Scan for the cell matching the given text and deliver its [X, Y] coordinate at center. 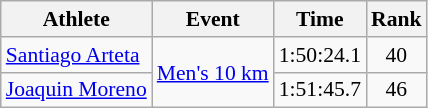
Event [213, 19]
46 [396, 90]
40 [396, 55]
Men's 10 km [213, 72]
Joaquin Moreno [76, 90]
1:50:24.1 [320, 55]
Athlete [76, 19]
Time [320, 19]
Rank [396, 19]
1:51:45.7 [320, 90]
Santiago Arteta [76, 55]
